Scan for the cell matching the given text and deliver its [x, y] coordinate at center. 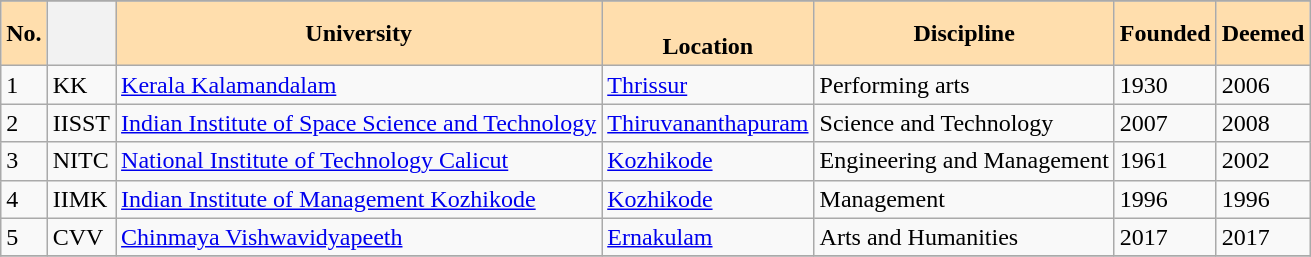
4 [24, 199]
1961 [1165, 161]
KK [81, 85]
1930 [1165, 85]
2006 [1263, 85]
5 [24, 237]
Thrissur [708, 85]
Indian Institute of Management Kozhikode [359, 199]
IIMK [81, 199]
Management [964, 199]
CVV [81, 237]
Engineering and Management [964, 161]
2007 [1165, 123]
NITC [81, 161]
Indian Institute of Space Science and Technology [359, 123]
1 [24, 85]
Arts and Humanities [964, 237]
Kerala Kalamandalam [359, 85]
Performing arts [964, 85]
No. [24, 34]
2002 [1263, 161]
Thiruvananthapuram [708, 123]
Ernakulam [708, 237]
Science and Technology [964, 123]
University [359, 34]
Founded [1165, 34]
2008 [1263, 123]
National Institute of Technology Calicut [359, 161]
Chinmaya Vishwavidyapeeth [359, 237]
Deemed [1263, 34]
Discipline [964, 34]
IISST [81, 123]
Location [708, 34]
3 [24, 161]
2 [24, 123]
